Pinpoint the cell where the given text exists, returning its [X, Y] midpoint coordinate. 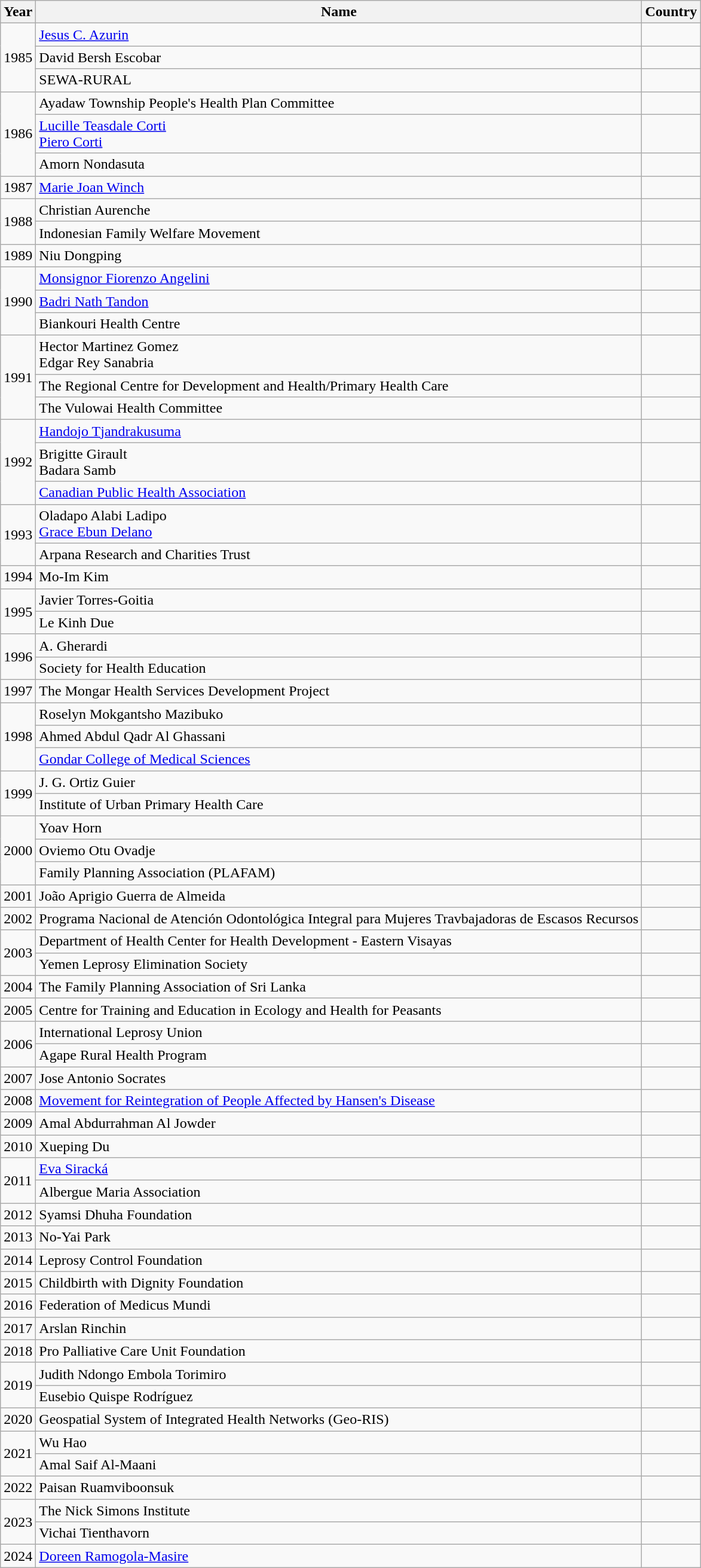
2017 [18, 1328]
A. Gherardi [339, 645]
2019 [18, 1385]
Biankouri Health Centre [339, 324]
1991 [18, 378]
Programa Nacional de Atención Odontológica Integral para Mujeres Travbajadoras de Escasos Recursos [339, 919]
2008 [18, 1101]
1996 [18, 657]
Wu Hao [339, 1442]
Family Planning Association (PLAFAM) [339, 873]
Childbirth with Dignity Foundation [339, 1283]
2007 [18, 1078]
Arslan Rinchin [339, 1328]
Institute of Urban Primary Health Care [339, 805]
Jose Antonio Socrates [339, 1078]
2013 [18, 1237]
Vichai Tienthavorn [339, 1533]
Brigitte Girault Badara Samb [339, 462]
The Nick Simons Institute [339, 1511]
Amorn Nondasuta [339, 164]
Javier Torres-Goitia [339, 600]
1997 [18, 691]
International Leprosy Union [339, 1032]
Amal Saif Al-Maani [339, 1465]
Name [339, 12]
Centre for Training and Education in Ecology and Health for Peasants [339, 1009]
Agape Rural Health Program [339, 1055]
2018 [18, 1351]
1990 [18, 301]
The Regional Centre for Development and Health/Primary Health Care [339, 386]
Paisan Ruamviboonsuk [339, 1488]
2011 [18, 1180]
Jesus C. Azurin [339, 35]
Arpana Research and Charities Trust [339, 554]
1995 [18, 611]
1998 [18, 736]
Mo-Im Kim [339, 577]
Movement for Reintegration of People Affected by Hansen's Disease [339, 1101]
1994 [18, 577]
Badri Nath Tandon [339, 301]
Country [671, 12]
2022 [18, 1488]
Lucille Teasdale CortiPiero Corti [339, 134]
Canadian Public Health Association [339, 493]
Judith Ndongo Embola Torimiro [339, 1374]
Oviemo Otu Ovadje [339, 850]
Hector Martinez GomezEdgar Rey Sanabria [339, 355]
The Vulowai Health Committee [339, 408]
2003 [18, 953]
2016 [18, 1305]
J. G. Ortiz Guier [339, 782]
2000 [18, 850]
1987 [18, 187]
Leprosy Control Foundation [339, 1260]
SEWA-RURAL [339, 80]
2004 [18, 987]
Oladapo Alabi LadipoGrace Ebun Delano [339, 524]
Indonesian Family Welfare Movement [339, 233]
Department of Health Center for Health Development - Eastern Visayas [339, 941]
David Bersh Escobar [339, 57]
1993 [18, 535]
1985 [18, 57]
Yoav Horn [339, 828]
Ahmed Abdul Qadr Al Ghassani [339, 737]
Albergue Maria Association [339, 1192]
1988 [18, 221]
2020 [18, 1419]
2001 [18, 896]
Ayadaw Township People's Health Plan Committee [339, 103]
Amal Abdurrahman Al Jowder [339, 1124]
Doreen Ramogola-Masire [339, 1556]
Society for Health Education [339, 668]
2024 [18, 1556]
Niu Dongping [339, 255]
Gondar College of Medical Sciences [339, 759]
1986 [18, 134]
Federation of Medicus Mundi [339, 1305]
Handojo Tjandrakusuma [339, 431]
Geospatial System of Integrated Health Networks (Geo-RIS) [339, 1419]
2021 [18, 1453]
The Family Planning Association of Sri Lanka [339, 987]
Syamsi Dhuha Foundation [339, 1215]
2012 [18, 1215]
2002 [18, 919]
1989 [18, 255]
2006 [18, 1044]
The Mongar Health Services Development Project [339, 691]
Monsignor Fiorenzo Angelini [339, 278]
Xueping Du [339, 1146]
Yemen Leprosy Elimination Society [339, 964]
Eusebio Quispe Rodríguez [339, 1396]
1999 [18, 794]
Eva Siracká [339, 1169]
2023 [18, 1522]
2009 [18, 1124]
Marie Joan Winch [339, 187]
No-Yai Park [339, 1237]
2005 [18, 1009]
1992 [18, 462]
2015 [18, 1283]
Le Kinh Due [339, 623]
2014 [18, 1260]
João Aprigio Guerra de Almeida [339, 896]
Year [18, 12]
Pro Palliative Care Unit Foundation [339, 1351]
Christian Aurenche [339, 210]
2010 [18, 1146]
Roselyn Mokgantsho Mazibuko [339, 713]
